Return (X, Y) of the center of cell containing provided text 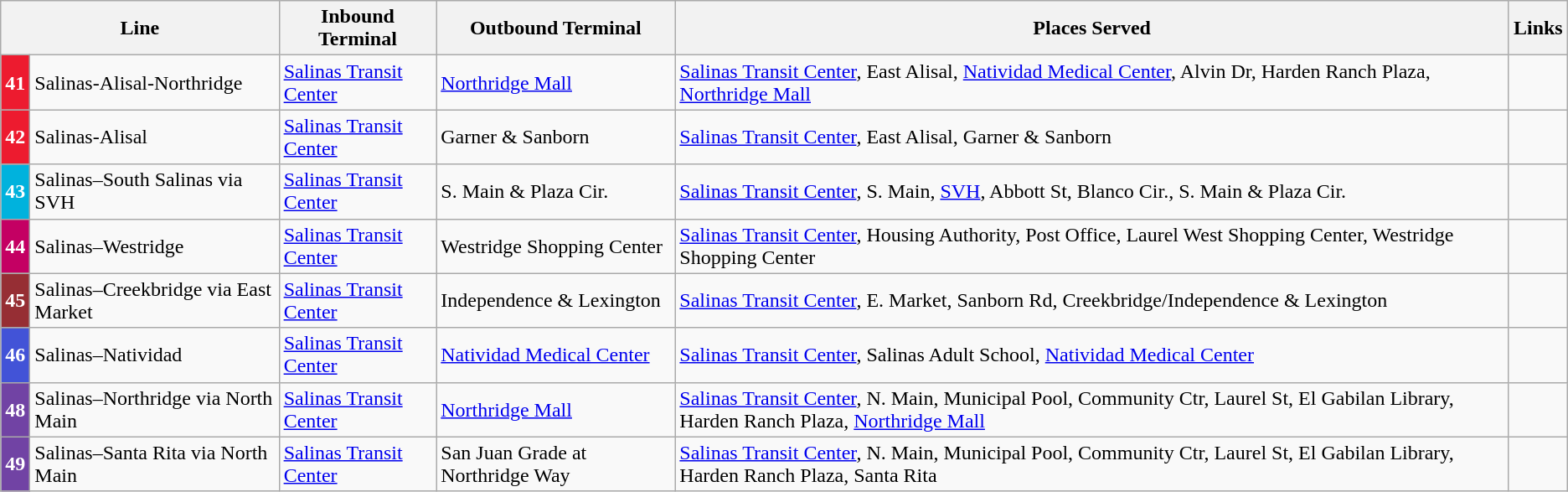
Salinas Transit Center, Housing Authority, Post Office, Laurel West Shopping Center, Westridge Shopping Center (1092, 246)
44 (15, 246)
Line (140, 28)
Places Served (1092, 28)
Salinas Transit Center, East Alisal, Natividad Medical Center, Alvin Dr, Harden Ranch Plaza, Northridge Mall (1092, 82)
Independence & Lexington (556, 300)
42 (15, 137)
Salinas Transit Center, E. Market, Sanborn Rd, Creekbridge/Independence & Lexington (1092, 300)
Salinas Transit Center, Salinas Adult School, Natividad Medical Center (1092, 355)
45 (15, 300)
Salinas-Alisal (154, 137)
Natividad Medical Center (556, 355)
Salinas Transit Center, East Alisal, Garner & Sanborn (1092, 137)
Garner & Sanborn (556, 137)
San Juan Grade at Northridge Way (556, 464)
Salinas–Westridge (154, 246)
41 (15, 82)
Salinas Transit Center, S. Main, SVH, Abbott St, Blanco Cir., S. Main & Plaza Cir. (1092, 191)
Westridge Shopping Center (556, 246)
Salinas Transit Center, N. Main, Municipal Pool, Community Ctr, Laurel St, El Gabilan Library, Harden Ranch Plaza, Santa Rita (1092, 464)
Salinas–Creekbridge via East Market (154, 300)
S. Main & Plaza Cir. (556, 191)
Inbound Terminal (358, 28)
Outbound Terminal (556, 28)
46 (15, 355)
Salinas–South Salinas via SVH (154, 191)
49 (15, 464)
Salinas Transit Center, N. Main, Municipal Pool, Community Ctr, Laurel St, El Gabilan Library, Harden Ranch Plaza, Northridge Mall (1092, 409)
Salinas–Northridge via North Main (154, 409)
Salinas–Natividad (154, 355)
Salinas-Alisal-Northridge (154, 82)
Links (1538, 28)
48 (15, 409)
43 (15, 191)
Salinas–Santa Rita via North Main (154, 464)
